Locate the cell with the specified text and output its (X, Y) center coordinate. 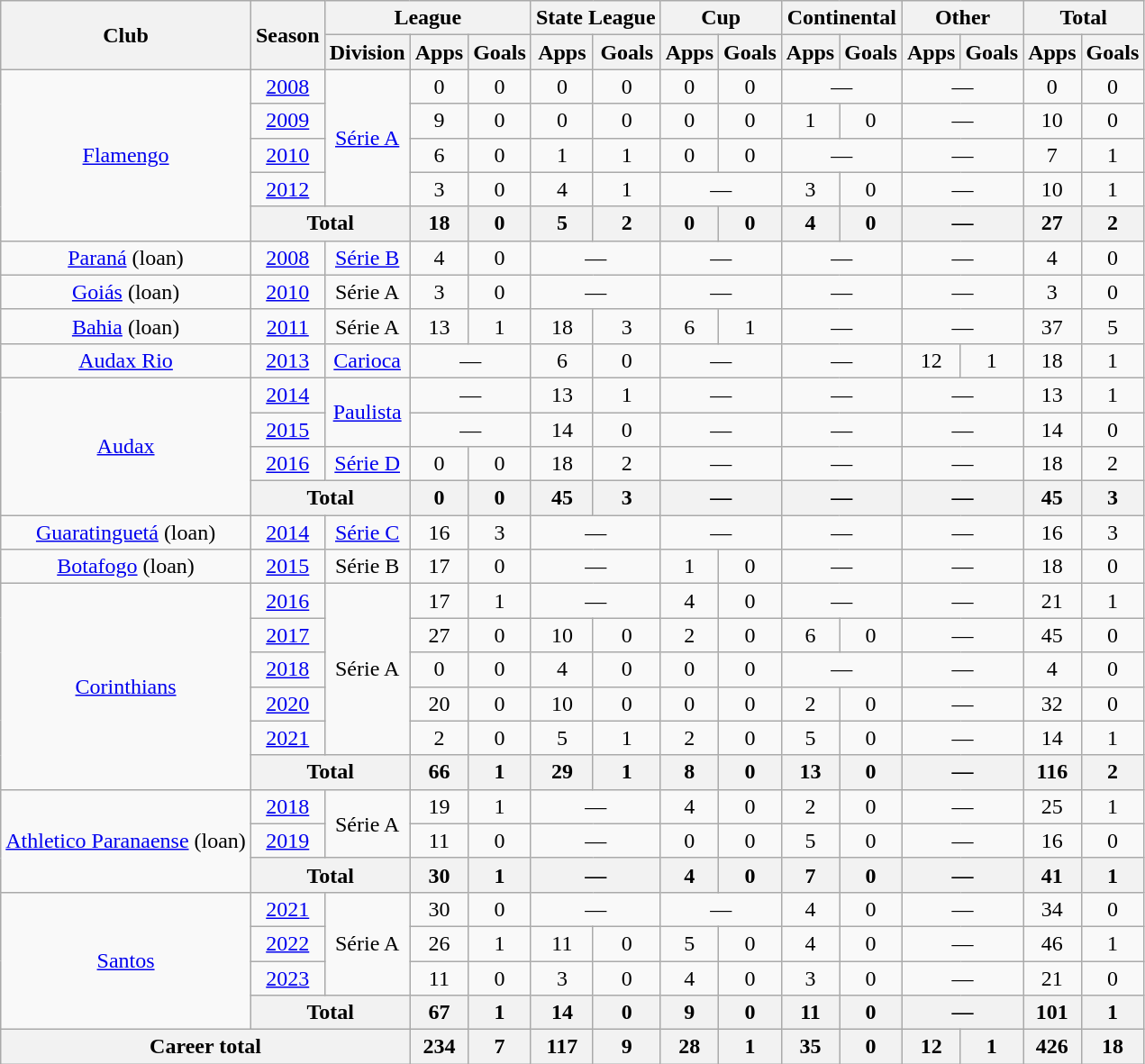
2009 (287, 121)
117 (562, 1047)
Continental (841, 18)
2019 (287, 841)
426 (1052, 1047)
Paraná (loan) (126, 258)
Botafogo (loan) (126, 567)
116 (1052, 772)
2022 (287, 943)
46 (1052, 943)
Guaratinguetá (loan) (126, 532)
Other (962, 18)
Santos (126, 960)
32 (1052, 704)
28 (689, 1047)
State League (595, 18)
101 (1052, 1013)
2020 (287, 704)
8 (689, 772)
2023 (287, 978)
19 (439, 806)
34 (1052, 909)
Cup (721, 18)
League (427, 18)
Série C (368, 532)
Athletico Paranaense (loan) (126, 841)
Corinthians (126, 687)
Paulista (368, 412)
Career total (205, 1047)
Audax (126, 446)
41 (1052, 875)
2017 (287, 635)
234 (439, 1047)
67 (439, 1013)
20 (439, 704)
Carioca (368, 360)
29 (562, 772)
Bahia (loan) (126, 326)
37 (1052, 326)
2013 (287, 360)
Division (368, 52)
Flamengo (126, 155)
2011 (287, 326)
Club (126, 35)
26 (439, 943)
Audax Rio (126, 360)
Série D (368, 464)
66 (439, 772)
25 (1052, 806)
35 (810, 1047)
2012 (287, 189)
Season (287, 35)
Goiás (loan) (126, 292)
